Provide the [x, y] coordinate of the cell's center where the given text is located.  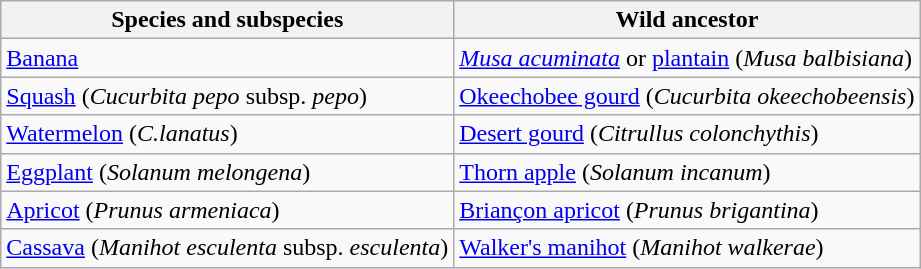
Walker's manihot (Manihot walkerae) [687, 248]
Eggplant (Solanum melongena) [228, 172]
Wild ancestor [687, 20]
Banana [228, 58]
Cassava (Manihot esculenta subsp. esculenta) [228, 248]
Squash (Cucurbita pepo subsp. pepo) [228, 96]
Briançon apricot (Prunus brigantina) [687, 210]
Apricot (Prunus armeniaca) [228, 210]
Watermelon (C.lanatus) [228, 134]
Desert gourd (Citrullus colonchythis) [687, 134]
Species and subspecies [228, 20]
Okeechobee gourd (Cucurbita okeechobeensis) [687, 96]
Musa acuminata or plantain (Musa balbisiana) [687, 58]
Thorn apple (Solanum incanum) [687, 172]
